Return the (X, Y) coordinate for the center point of the cell that contains the specified text.  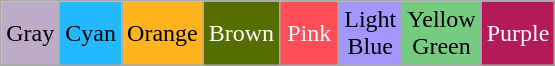
Pink (310, 34)
Brown (241, 34)
Purple (518, 34)
Yellow Green (442, 34)
Cyan (91, 34)
Light Blue (370, 34)
Orange (163, 34)
Gray (30, 34)
